Extract the (X, Y) coordinate from the center of the cell holding the provided text.  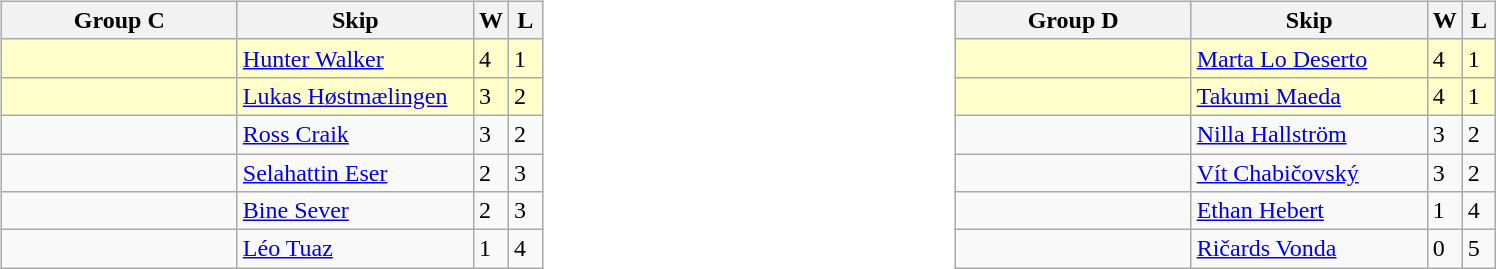
Takumi Maeda (1309, 96)
Nilla Hallström (1309, 134)
Selahattin Eser (355, 173)
Léo Tuaz (355, 249)
Group D (1073, 20)
Ričards Vonda (1309, 249)
Hunter Walker (355, 58)
Group C (119, 20)
Marta Lo Deserto (1309, 58)
Lukas Høstmælingen (355, 96)
Bine Sever (355, 211)
Ethan Hebert (1309, 211)
Vít Chabičovský (1309, 173)
Ross Craik (355, 134)
5 (1479, 249)
0 (1444, 249)
